Pinpoint the cell where the given text exists, returning its (x, y) midpoint coordinate. 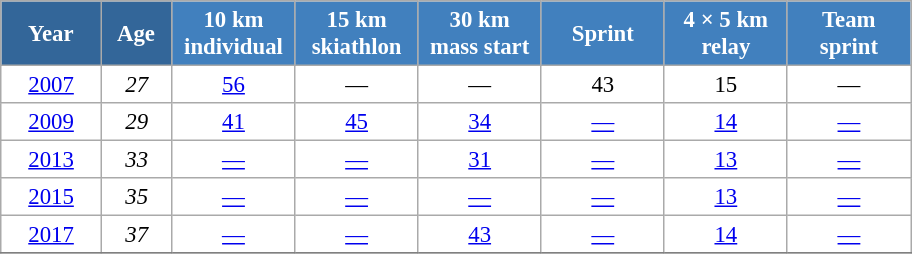
31 (480, 160)
Age (136, 34)
33 (136, 160)
45 (356, 122)
37 (136, 235)
Year (52, 34)
35 (136, 197)
2007 (52, 85)
34 (480, 122)
41 (234, 122)
56 (234, 85)
2013 (52, 160)
15 (726, 85)
2009 (52, 122)
Sprint (602, 34)
15 km skiathlon (356, 34)
10 km individual (234, 34)
27 (136, 85)
4 × 5 km relay (726, 34)
Team sprint (848, 34)
2015 (52, 197)
29 (136, 122)
30 km mass start (480, 34)
2017 (52, 235)
